Capture the cell that displays the provided text and extract its (x, y) central coordinate. 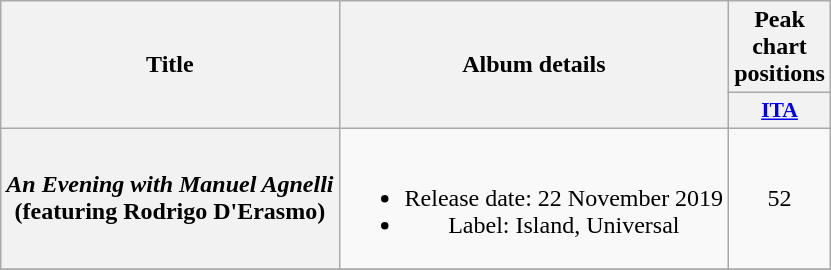
Release date: 22 November 2019Label: Island, Universal (534, 198)
Album details (534, 65)
Peak chart positions (780, 47)
52 (780, 198)
ITA (780, 111)
An Evening with Manuel Agnelli(featuring Rodrigo D'Erasmo) (170, 198)
Title (170, 65)
